Capture the cell that displays the provided text and extract its [x, y] central coordinate. 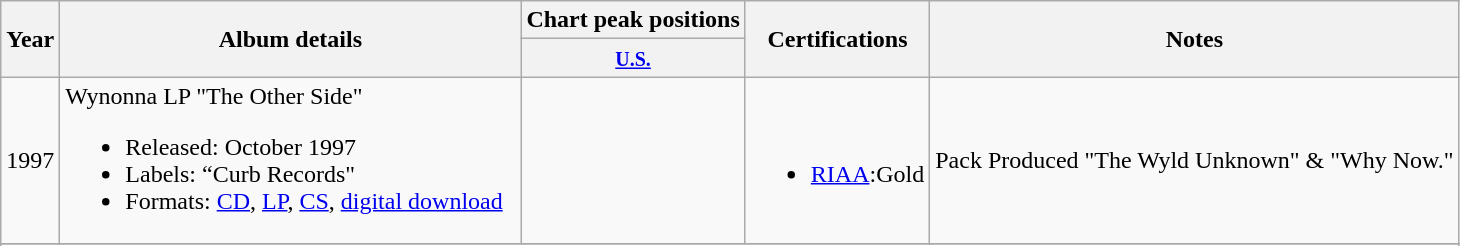
Chart peak positions [633, 20]
Notes [1194, 39]
Pack Produced "The Wyld Unknown" & "Why Now." [1194, 160]
U.S. [633, 58]
1997 [30, 160]
Album details [290, 39]
Certifications [837, 39]
Wynonna LP "The Other Side"Released: October 1997Labels: “Curb Records"Formats: CD, LP, CS, digital download [290, 160]
RIAA:Gold [837, 160]
Year [30, 39]
